Determine the [x, y] coordinate at the center of the cell enclosing the given text.  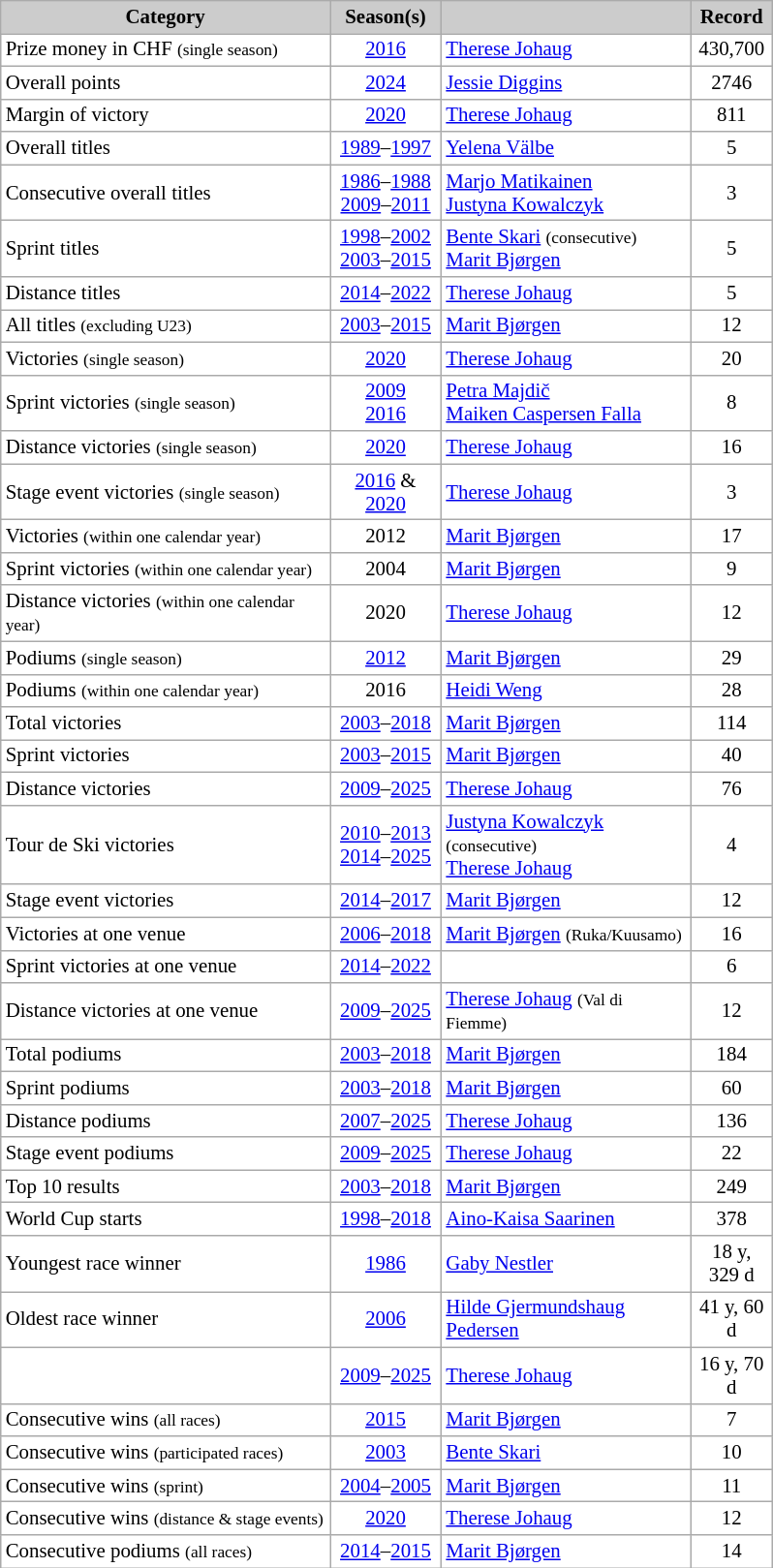
2004 [386, 569]
Podiums (single season) [166, 658]
World Cup starts [166, 1219]
184 [732, 1056]
1986–19882009–2011 [386, 193]
Consecutive wins (participated races) [166, 1453]
Consecutive wins (all races) [166, 1420]
Sprint victories (within one calendar year) [166, 569]
Margin of victory [166, 115]
430,700 [732, 49]
Consecutive wins (sprint) [166, 1486]
22 [732, 1153]
1989–1997 [386, 148]
Justyna Kowalczyk (consecutive) Therese Johaug [566, 845]
378 [732, 1219]
Stage event victories (single season) [166, 492]
Distance victories (within one calendar year) [166, 613]
11 [732, 1486]
2024 [386, 82]
2014–2017 [386, 901]
Consecutive podiums (all races) [166, 1552]
Marjo Matikainen Justyna Kowalczyk [566, 193]
2007–2025 [386, 1121]
Victories at one venue [166, 934]
Distance titles [166, 293]
7 [732, 1420]
Distance victories (single season) [166, 447]
76 [732, 789]
14 [732, 1552]
Sprint victories (single season) [166, 403]
1998–2018 [386, 1219]
2014–2015 [386, 1552]
Stage event podiums [166, 1153]
20092016 [386, 403]
114 [732, 723]
29 [732, 658]
Overall titles [166, 148]
249 [732, 1186]
Victories (within one calendar year) [166, 537]
Bente Skari (consecutive) Marit Bjørgen [566, 249]
Jessie Diggins [566, 82]
Category [166, 17]
2006–2018 [386, 934]
Heidi Weng [566, 691]
Tour de Ski victories [166, 845]
Distance victories [166, 789]
Stage event victories [166, 901]
Aino-Kaisa Saarinen [566, 1219]
20 [732, 358]
2015 [386, 1420]
Consecutive wins (distance & stage events) [166, 1519]
Consecutive overall titles [166, 193]
811 [732, 115]
2016 & 2020 [386, 492]
2746 [732, 82]
Distance victories at one venue [166, 1011]
2006 [386, 1320]
Total victories [166, 723]
Sprint podiums [166, 1088]
1998–20022003–2015 [386, 249]
28 [732, 691]
16 y, 70 d [732, 1375]
Season(s) [386, 17]
1986 [386, 1264]
Prize money in CHF (single season) [166, 49]
Distance podiums [166, 1121]
6 [732, 967]
Top 10 results [166, 1186]
Sprint victories [166, 756]
4 [732, 845]
Petra Majdič Maiken Caspersen Falla [566, 403]
2003 [386, 1453]
Podiums (within one calendar year) [166, 691]
Hilde Gjermundshaug Pedersen [566, 1320]
Overall points [166, 82]
17 [732, 537]
2010–20132014–2025 [386, 845]
Victories (single season) [166, 358]
Total podiums [166, 1056]
Therese Johaug (Val di Fiemme) [566, 1011]
Gaby Nestler [566, 1264]
41 y, 60 d [732, 1320]
40 [732, 756]
All titles (excluding U23) [166, 325]
Oldest race winner [166, 1320]
Youngest race winner [166, 1264]
8 [732, 403]
2004–2005 [386, 1486]
Yelena Välbe [566, 148]
60 [732, 1088]
10 [732, 1453]
136 [732, 1121]
Record [732, 17]
9 [732, 569]
18 y, 329 d [732, 1264]
Sprint victories at one venue [166, 967]
Bente Skari [566, 1453]
Sprint titles [166, 249]
Marit Bjørgen (Ruka/Kuusamo) [566, 934]
